Identify which cell holds the provided text, then report its (X, Y) central coordinate. 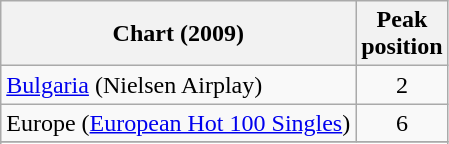
6 (402, 123)
Chart (2009) (178, 34)
Europe (European Hot 100 Singles) (178, 123)
2 (402, 85)
Bulgaria (Nielsen Airplay) (178, 85)
Peakposition (402, 34)
